Determine the [X, Y] coordinate at the center of the cell enclosing the given text.  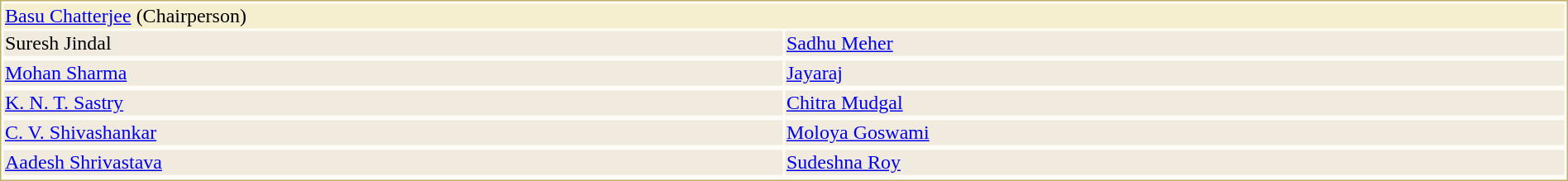
C. V. Shivashankar [393, 133]
K. N. T. Sastry [393, 103]
Chitra Mudgal [1175, 103]
Moloya Goswami [1175, 133]
Sadhu Meher [1175, 44]
Suresh Jindal [393, 44]
Mohan Sharma [393, 74]
Sudeshna Roy [1175, 163]
Basu Chatterjee (Chairperson) [784, 16]
Aadesh Shrivastava [393, 163]
Jayaraj [1175, 74]
